Output the [X, Y] coordinate of the center of the cell containing the given text.  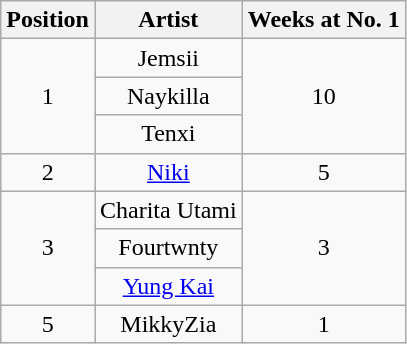
Jemsii [168, 58]
2 [48, 172]
Charita Utami [168, 210]
Niki [168, 172]
Position [48, 20]
MikkyZia [168, 324]
Yung Kai [168, 286]
Artist [168, 20]
Naykilla [168, 96]
Fourtwnty [168, 248]
10 [324, 96]
Weeks at No. 1 [324, 20]
Tenxi [168, 134]
